Return the [X, Y] coordinate for the center point of the cell that contains the specified text.  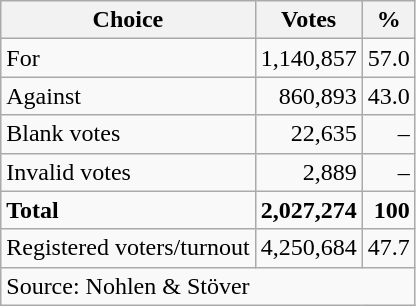
1,140,857 [308, 58]
47.7 [388, 248]
For [128, 58]
Blank votes [128, 134]
Source: Nohlen & Stöver [208, 286]
22,635 [308, 134]
Total [128, 210]
57.0 [388, 58]
% [388, 20]
43.0 [388, 96]
2,889 [308, 172]
Registered voters/turnout [128, 248]
Votes [308, 20]
4,250,684 [308, 248]
Invalid votes [128, 172]
860,893 [308, 96]
2,027,274 [308, 210]
100 [388, 210]
Against [128, 96]
Choice [128, 20]
